Pinpoint the cell where the given text exists, returning its [x, y] midpoint coordinate. 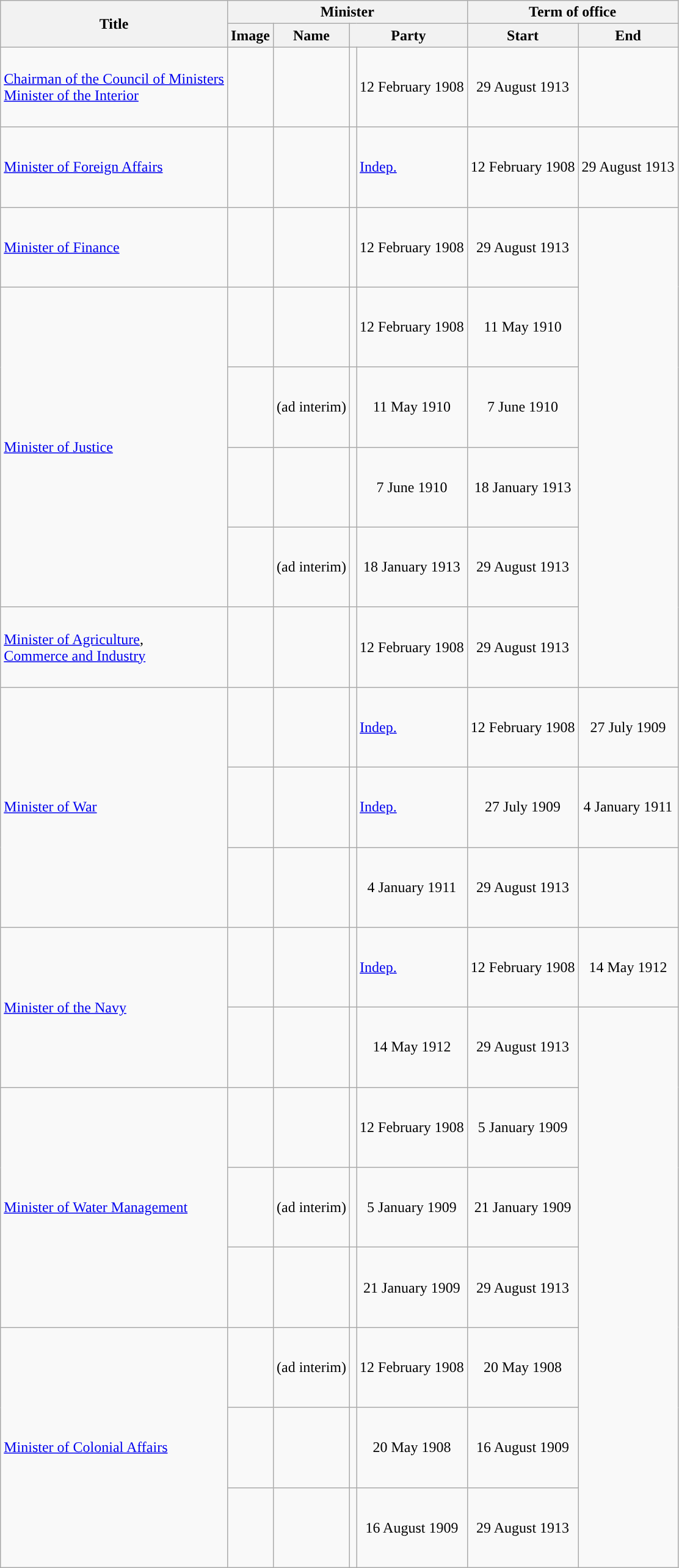
Minister of Colonial Affairs [114, 1447]
Minister of Finance [114, 247]
Minister of Agriculture, Commerce and Industry [114, 647]
Minister of the Navy [114, 1007]
Minister [347, 12]
Minister of Justice [114, 447]
Title [114, 24]
Minister of War [114, 807]
Start [523, 35]
Party [408, 35]
Term of office [573, 12]
Image [250, 35]
Chairman of the Council of Ministers Minister of the Interior [114, 87]
Minister of Foreign Affairs [114, 167]
Minister of Water Management [114, 1208]
Name [311, 35]
End [628, 35]
